From the cell containing the given text, extract its center point as [X, Y] coordinate. 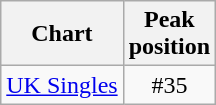
#35 [169, 85]
Peakposition [169, 34]
UK Singles [62, 85]
Chart [62, 34]
